Identify which cell holds the provided text, then report its (x, y) central coordinate. 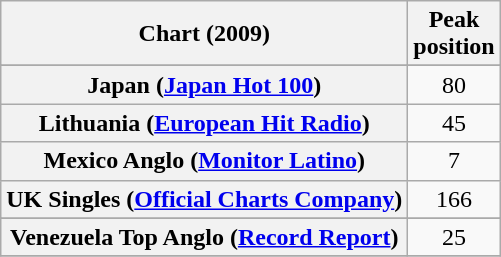
Chart (2009) (204, 34)
UK Singles (Official Charts Company) (204, 199)
7 (454, 161)
166 (454, 199)
Venezuela Top Anglo (Record Report) (204, 237)
Mexico Anglo (Monitor Latino) (204, 161)
Japan (Japan Hot 100) (204, 85)
80 (454, 85)
25 (454, 237)
Lithuania (European Hit Radio) (204, 123)
Peak position (454, 34)
45 (454, 123)
